Pinpoint the cell where the given text exists, returning its (X, Y) midpoint coordinate. 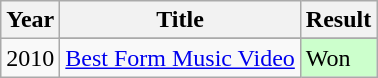
Result (338, 20)
Year (30, 20)
Title (180, 20)
Best Form Music Video (180, 58)
2010 (30, 58)
Won (338, 58)
